Determine the (X, Y) coordinate at the center of the cell enclosing the given text.  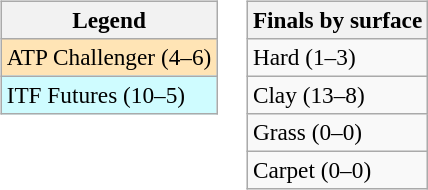
Clay (13–8) (337, 95)
Finals by surface (337, 20)
Hard (1–3) (337, 57)
Legend (108, 20)
ITF Futures (10–5) (108, 95)
Carpet (0–0) (337, 171)
Grass (0–0) (337, 133)
ATP Challenger (4–6) (108, 57)
